Extract the [x, y] coordinate from the center of the cell holding the provided text.  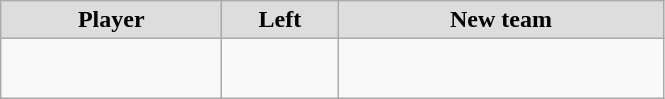
Left [280, 20]
Player [112, 20]
New team [501, 20]
